Find where the given text appears and provide that cell's center as (x, y) coordinate. 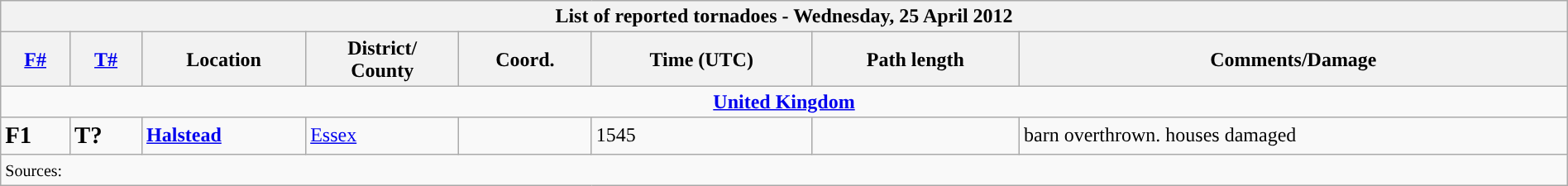
Essex (382, 136)
Comments/Damage (1293, 60)
F# (36, 60)
United Kingdom (784, 102)
Sources: (784, 169)
Time (UTC) (701, 60)
1545 (701, 136)
Location (224, 60)
T? (106, 136)
barn overthrown. houses damaged (1293, 136)
Path length (915, 60)
F1 (36, 136)
Coord. (525, 60)
District/County (382, 60)
T# (106, 60)
Halstead (224, 136)
List of reported tornadoes - Wednesday, 25 April 2012 (784, 17)
